Return the [x, y] coordinate for the center point of the cell that contains the specified text.  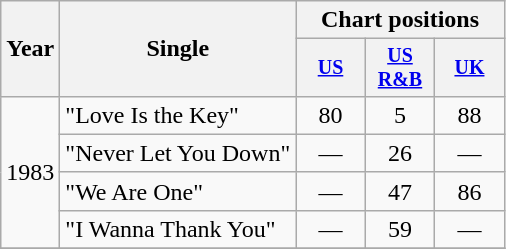
59 [400, 229]
Year [30, 49]
UK [470, 68]
US [330, 68]
88 [470, 115]
Single [178, 49]
Chart positions [400, 20]
"I Wanna Thank You" [178, 229]
1983 [30, 172]
5 [400, 115]
86 [470, 191]
47 [400, 191]
USR&B [400, 68]
"We Are One" [178, 191]
"Love Is the Key" [178, 115]
26 [400, 153]
"Never Let You Down" [178, 153]
80 [330, 115]
